Search for the cell housing the specified text and yield its [X, Y] center coordinate. 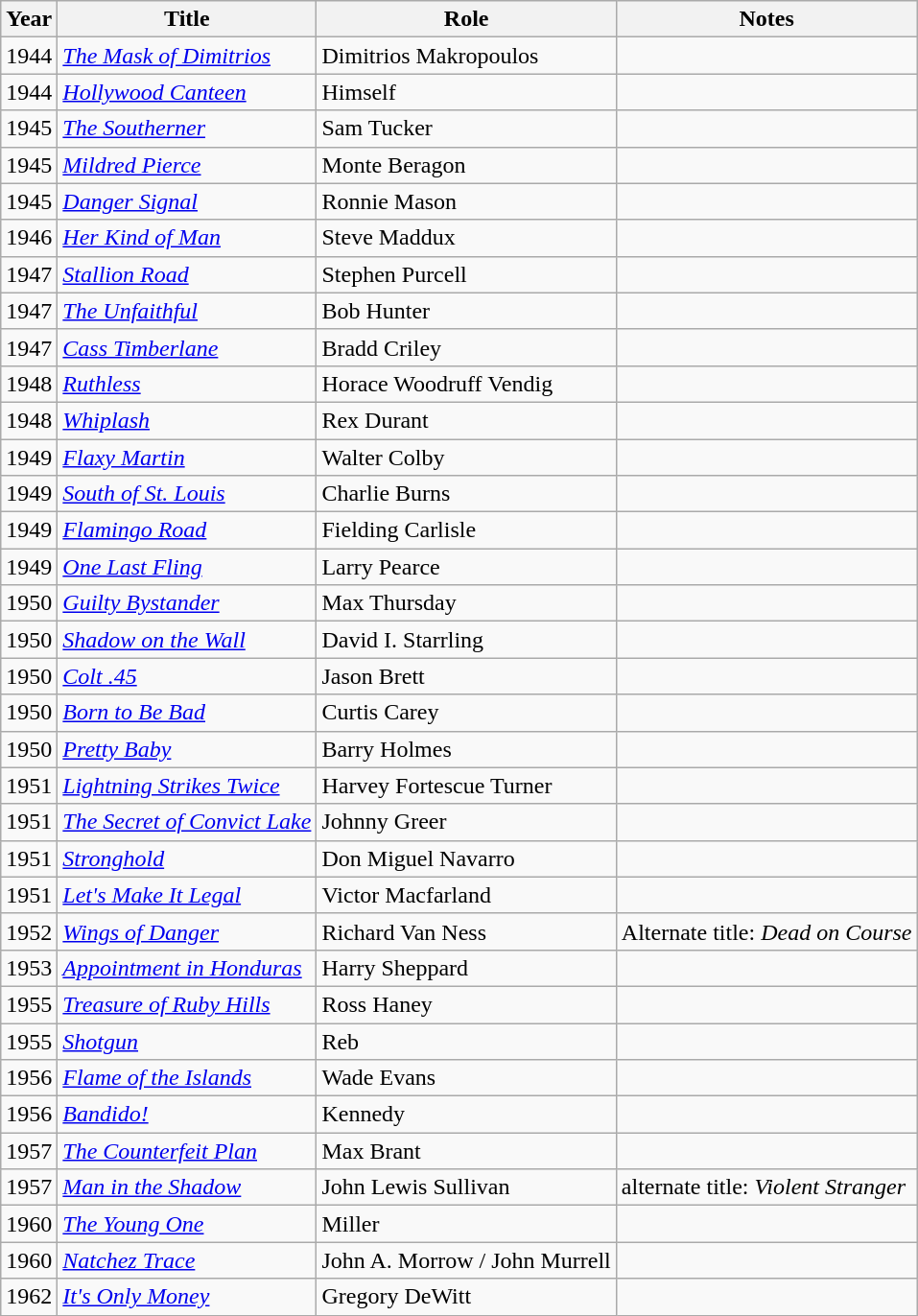
Whiplash [187, 420]
Treasure of Ruby Hills [187, 1004]
Harry Sheppard [466, 968]
Natchez Trace [187, 1260]
Let's Make It Legal [187, 895]
Himself [466, 92]
Role [466, 19]
David I. Starrling [466, 640]
Steve Maddux [466, 238]
Fielding Carlisle [466, 530]
Lightning Strikes Twice [187, 786]
Jason Brett [466, 676]
The Counterfeit Plan [187, 1151]
John A. Morrow / John Murrell [466, 1260]
It's Only Money [187, 1297]
Pretty Baby [187, 749]
Sam Tucker [466, 129]
The Young One [187, 1224]
One Last Fling [187, 567]
Bandido! [187, 1115]
1952 [29, 931]
Richard Van Ness [466, 931]
Don Miguel Navarro [466, 858]
Ruthless [187, 384]
Monte Beragon [466, 165]
Year [29, 19]
Gregory DeWitt [466, 1297]
Curtis Carey [466, 713]
Kennedy [466, 1115]
Hollywood Canteen [187, 92]
Her Kind of Man [187, 238]
Ronnie Mason [466, 201]
1962 [29, 1297]
Bob Hunter [466, 311]
Flaxy Martin [187, 458]
The Unfaithful [187, 311]
Man in the Shadow [187, 1187]
Born to Be Bad [187, 713]
alternate title: Violent Stranger [766, 1187]
Flamingo Road [187, 530]
Ross Haney [466, 1004]
Charlie Burns [466, 494]
1946 [29, 238]
Max Thursday [466, 603]
Harvey Fortescue Turner [466, 786]
Danger Signal [187, 201]
Title [187, 19]
John Lewis Sullivan [466, 1187]
Wade Evans [466, 1078]
Victor Macfarland [466, 895]
Shotgun [187, 1041]
Appointment in Honduras [187, 968]
Barry Holmes [466, 749]
Rex Durant [466, 420]
Mildred Pierce [187, 165]
Stephen Purcell [466, 274]
Johnny Greer [466, 822]
Colt .45 [187, 676]
Stallion Road [187, 274]
Bradd Criley [466, 347]
Cass Timberlane [187, 347]
Stronghold [187, 858]
Reb [466, 1041]
1953 [29, 968]
Flame of the Islands [187, 1078]
Walter Colby [466, 458]
Horace Woodruff Vendig [466, 384]
South of St. Louis [187, 494]
Notes [766, 19]
Guilty Bystander [187, 603]
Wings of Danger [187, 931]
The Southerner [187, 129]
The Mask of Dimitrios [187, 56]
Max Brant [466, 1151]
Larry Pearce [466, 567]
The Secret of Convict Lake [187, 822]
Shadow on the Wall [187, 640]
Miller [466, 1224]
Alternate title: Dead on Course [766, 931]
Dimitrios Makropoulos [466, 56]
